For the text-containing cell, return its midpoint in (X, Y) coordinate format. 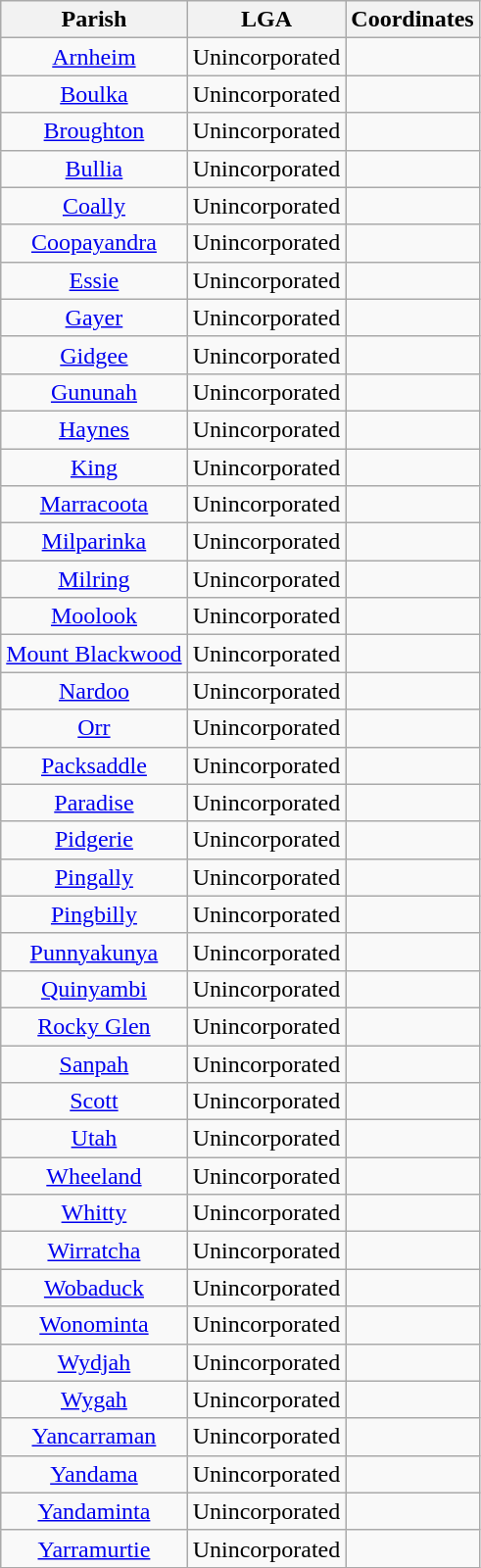
Utah (94, 1139)
Whitty (94, 1213)
Wygah (94, 1399)
Gayer (94, 318)
Punnyakunya (94, 952)
Gidgee (94, 355)
Quinyambi (94, 989)
Milparinka (94, 542)
Scott (94, 1102)
Nardoo (94, 691)
Sanpah (94, 1063)
Yarramurtie (94, 1548)
Paradise (94, 803)
Haynes (94, 429)
Wydjah (94, 1362)
Moolook (94, 616)
Parish (94, 20)
Yancarraman (94, 1437)
Arnheim (94, 57)
Marracoota (94, 505)
Wirratcha (94, 1250)
LGA (266, 20)
Yandama (94, 1474)
Bullia (94, 169)
Pingally (94, 877)
Coordinates (412, 20)
Mount Blackwood (94, 654)
Boulka (94, 94)
Wonominta (94, 1325)
Broughton (94, 131)
Pidgerie (94, 840)
Milring (94, 579)
Packsaddle (94, 765)
Essie (94, 280)
Orr (94, 728)
Wobaduck (94, 1288)
Rocky Glen (94, 1026)
Yandaminta (94, 1511)
Wheeland (94, 1176)
Gununah (94, 392)
Coally (94, 206)
Coopayandra (94, 243)
King (94, 467)
Pingbilly (94, 914)
